Scan for the cell matching the given text and deliver its [x, y] coordinate at center. 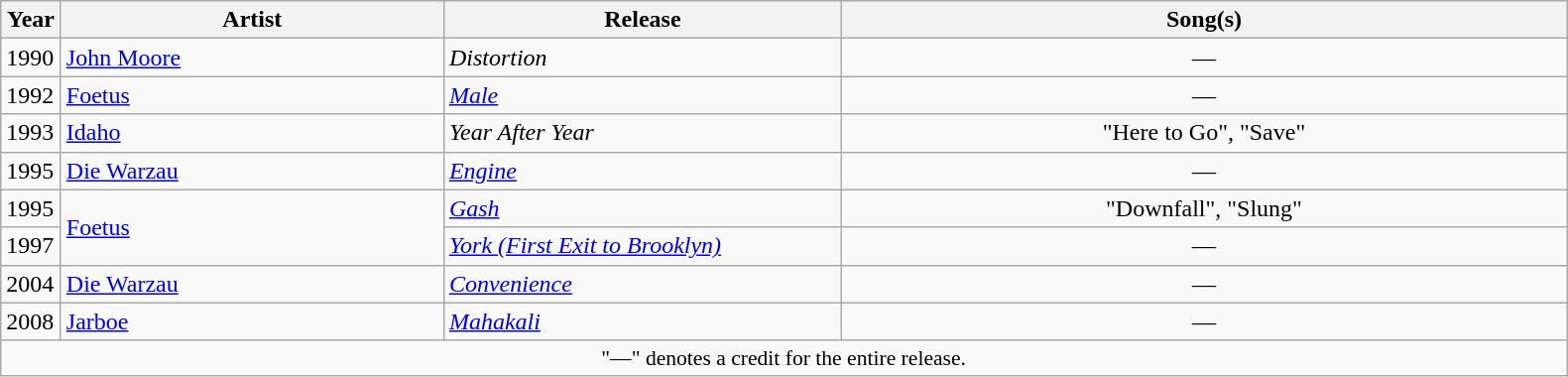
Year [32, 20]
1997 [32, 246]
Convenience [643, 284]
Gash [643, 208]
Idaho [252, 133]
Song(s) [1204, 20]
2004 [32, 284]
1993 [32, 133]
"Here to Go", "Save" [1204, 133]
Year After Year [643, 133]
Distortion [643, 58]
"—" denotes a credit for the entire release. [784, 358]
"Downfall", "Slung" [1204, 208]
Artist [252, 20]
Engine [643, 171]
1990 [32, 58]
Male [643, 95]
Mahakali [643, 321]
Jarboe [252, 321]
1992 [32, 95]
2008 [32, 321]
Release [643, 20]
John Moore [252, 58]
York (First Exit to Brooklyn) [643, 246]
